Return (x, y) of the center of cell containing provided text 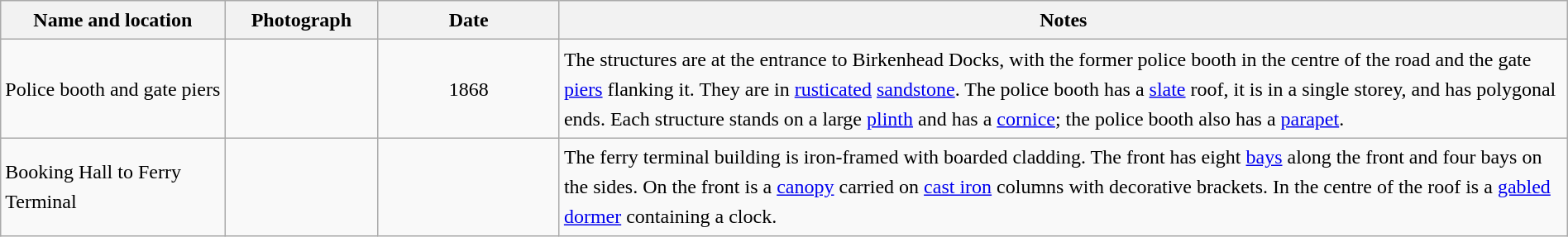
Notes (1064, 20)
Booking Hall to Ferry Terminal (112, 187)
Name and location (112, 20)
Police booth and gate piers (112, 89)
Date (468, 20)
Photograph (301, 20)
1868 (468, 89)
